Return the [X, Y] coordinate for the center point of the cell that contains the specified text.  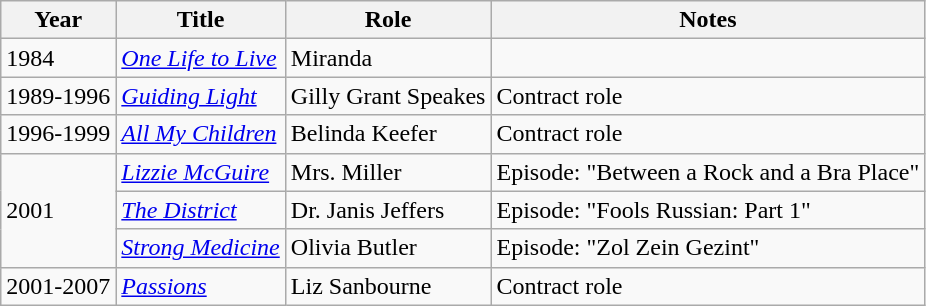
2001 [58, 210]
Olivia Butler [388, 248]
1984 [58, 58]
1989-1996 [58, 96]
Notes [708, 20]
All My Children [200, 134]
Episode: "Fools Russian: Part 1" [708, 210]
1996-1999 [58, 134]
Gilly Grant Speakes [388, 96]
Guiding Light [200, 96]
Strong Medicine [200, 248]
Role [388, 20]
Passions [200, 286]
One Life to Live [200, 58]
2001-2007 [58, 286]
Miranda [388, 58]
Liz Sanbourne [388, 286]
Dr. Janis Jeffers [388, 210]
Year [58, 20]
Episode: "Between a Rock and a Bra Place" [708, 172]
Lizzie McGuire [200, 172]
Title [200, 20]
The District [200, 210]
Episode: "Zol Zein Gezint" [708, 248]
Mrs. Miller [388, 172]
Belinda Keefer [388, 134]
